Extract the (x, y) coordinate from the center of the cell holding the provided text.  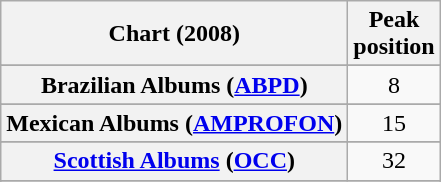
Brazilian Albums (ABPD) (174, 85)
Mexican Albums (AMPROFON) (174, 123)
Peakposition (394, 34)
Chart (2008) (174, 34)
8 (394, 85)
15 (394, 123)
Scottish Albums (OCC) (174, 161)
32 (394, 161)
